Extract the (x, y) coordinate from the center of the cell holding the provided text.  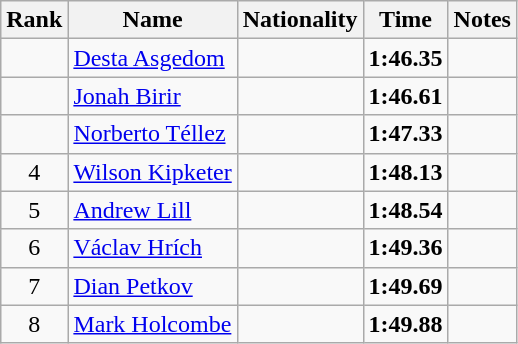
Name (152, 20)
Andrew Lill (152, 210)
Rank (34, 20)
Notes (482, 20)
1:49.36 (406, 248)
1:46.61 (406, 96)
8 (34, 324)
Nationality (300, 20)
4 (34, 172)
5 (34, 210)
Wilson Kipketer (152, 172)
Time (406, 20)
Desta Asgedom (152, 58)
1:48.13 (406, 172)
1:49.88 (406, 324)
1:49.69 (406, 286)
1:47.33 (406, 134)
1:46.35 (406, 58)
Norberto Téllez (152, 134)
Dian Petkov (152, 286)
Jonah Birir (152, 96)
Václav Hrích (152, 248)
7 (34, 286)
6 (34, 248)
Mark Holcombe (152, 324)
1:48.54 (406, 210)
